Capture the cell that displays the provided text and extract its (X, Y) central coordinate. 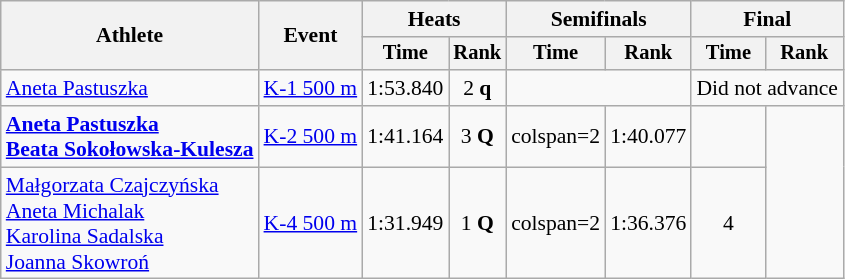
K-4 500 m (311, 223)
1:40.077 (648, 136)
Event (311, 36)
2 q (477, 88)
1:36.376 (648, 223)
4 (728, 223)
1:41.164 (405, 136)
Semifinals (598, 19)
Did not advance (767, 88)
Aneta PastuszkaBeata Sokołowska-Kulesza (130, 136)
K-1 500 m (311, 88)
Athlete (130, 36)
1:31.949 (405, 223)
Heats (434, 19)
K-2 500 m (311, 136)
Małgorzata CzajczyńskaAneta MichalakKarolina SadalskaJoanna Skowroń (130, 223)
1:53.840 (405, 88)
3 Q (477, 136)
1 Q (477, 223)
Final (767, 19)
Aneta Pastuszka (130, 88)
